Return the [X, Y] coordinate for the center point of the cell that contains the specified text.  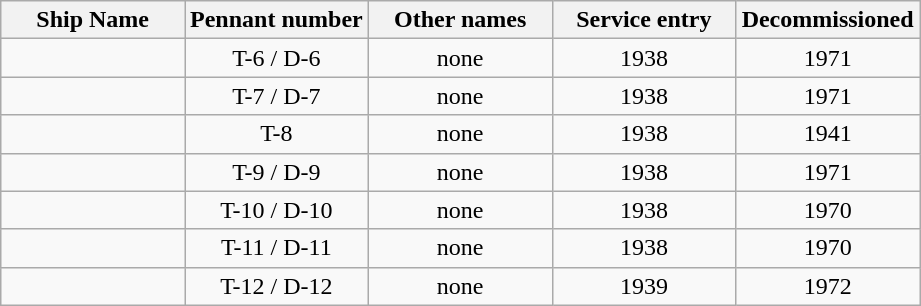
1939 [644, 286]
T-9 / D-9 [276, 172]
1941 [828, 134]
Other names [460, 20]
T-7 / D-7 [276, 96]
Decommissioned [828, 20]
Service entry [644, 20]
T-12 / D-12 [276, 286]
1972 [828, 286]
Pennant number [276, 20]
T-11 / D-11 [276, 248]
T-6 / D-6 [276, 58]
Ship Name [93, 20]
T-10 / D-10 [276, 210]
T-8 [276, 134]
